Identify which cell holds the provided text, then report its (x, y) central coordinate. 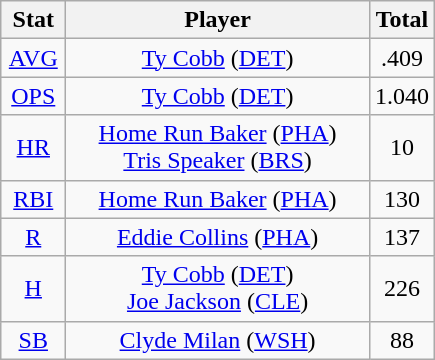
Player (218, 20)
10 (402, 148)
SB (34, 340)
Home Run Baker (PHA)Tris Speaker (BRS) (218, 148)
Stat (34, 20)
137 (402, 237)
OPS (34, 96)
R (34, 237)
Clyde Milan (WSH) (218, 340)
130 (402, 199)
Ty Cobb (DET)Joe Jackson (CLE) (218, 288)
Eddie Collins (PHA) (218, 237)
RBI (34, 199)
HR (34, 148)
AVG (34, 58)
Total (402, 20)
H (34, 288)
1.040 (402, 96)
88 (402, 340)
.409 (402, 58)
Home Run Baker (PHA) (218, 199)
226 (402, 288)
